For the text-containing cell, return its midpoint in (x, y) coordinate format. 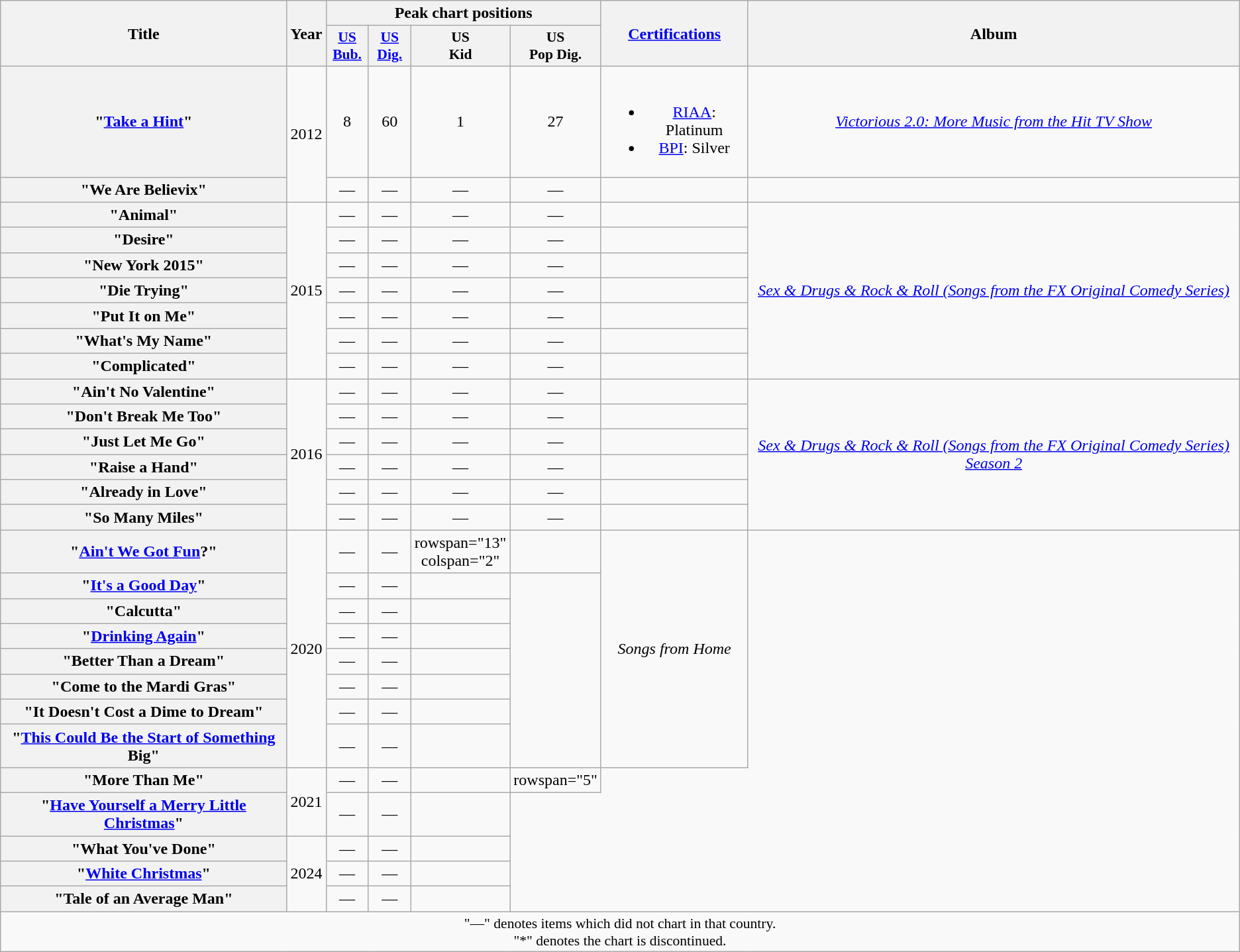
"What You've Done" (144, 849)
"Ain't We Got Fun?" (144, 551)
"—" denotes items which did not chart in that country."*" denotes the chart is discontinued. (620, 931)
USBub. (347, 46)
"Don't Break Me Too" (144, 417)
"White Christmas" (144, 874)
"Take a Hint" (144, 122)
"We Are Believix" (144, 189)
rowspan="5" (556, 780)
2020 (306, 649)
Sex & Drugs & Rock & Roll (Songs from the FX Original Comedy Series) Season 2 (994, 454)
8 (347, 122)
"Come to the Mardi Gras" (144, 686)
Sex & Drugs & Rock & Roll (Songs from the FX Original Comedy Series) (994, 290)
"Animal" (144, 215)
2015 (306, 290)
"Die Trying" (144, 290)
RIAA: PlatinumBPI: Silver (674, 122)
"Ain't No Valentine" (144, 392)
"This Could Be the Start of Something Big" (144, 746)
2024 (306, 874)
Certifications (674, 33)
60 (389, 122)
2012 (306, 134)
"More Than Me" (144, 780)
Songs from Home (674, 649)
"Calcutta" (144, 611)
"It Doesn't Cost a Dime to Dream" (144, 712)
"Just Let Me Go" (144, 442)
"It's a Good Day" (144, 586)
rowspan="13" colspan="2" (460, 551)
Victorious 2.0: More Music from the Hit TV Show (994, 122)
"What's My Name" (144, 341)
27 (556, 122)
"Complicated" (144, 366)
"New York 2015" (144, 265)
"Put It on Me" (144, 315)
2016 (306, 454)
USDig. (389, 46)
USKid (460, 46)
USPop Dig. (556, 46)
"So Many Miles" (144, 517)
"Tale of an Average Man" (144, 899)
Album (994, 33)
Peak chart positions (464, 13)
"Have Yourself a Merry Little Christmas" (144, 814)
"Already in Love" (144, 492)
Title (144, 33)
1 (460, 122)
Year (306, 33)
2021 (306, 802)
"Desire" (144, 240)
"Drinking Again" (144, 636)
"Better Than a Dream" (144, 661)
"Raise a Hand" (144, 467)
